Output the (X, Y) coordinate of the center of the cell containing the given text.  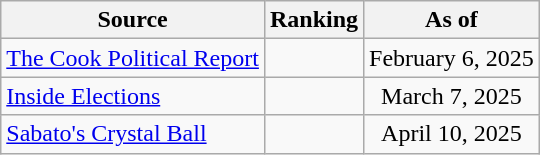
April 10, 2025 (452, 134)
The Cook Political Report (133, 58)
February 6, 2025 (452, 58)
Inside Elections (133, 96)
Ranking (314, 20)
March 7, 2025 (452, 96)
As of (452, 20)
Source (133, 20)
Sabato's Crystal Ball (133, 134)
